Locate the cell with the specified text and output its [X, Y] center coordinate. 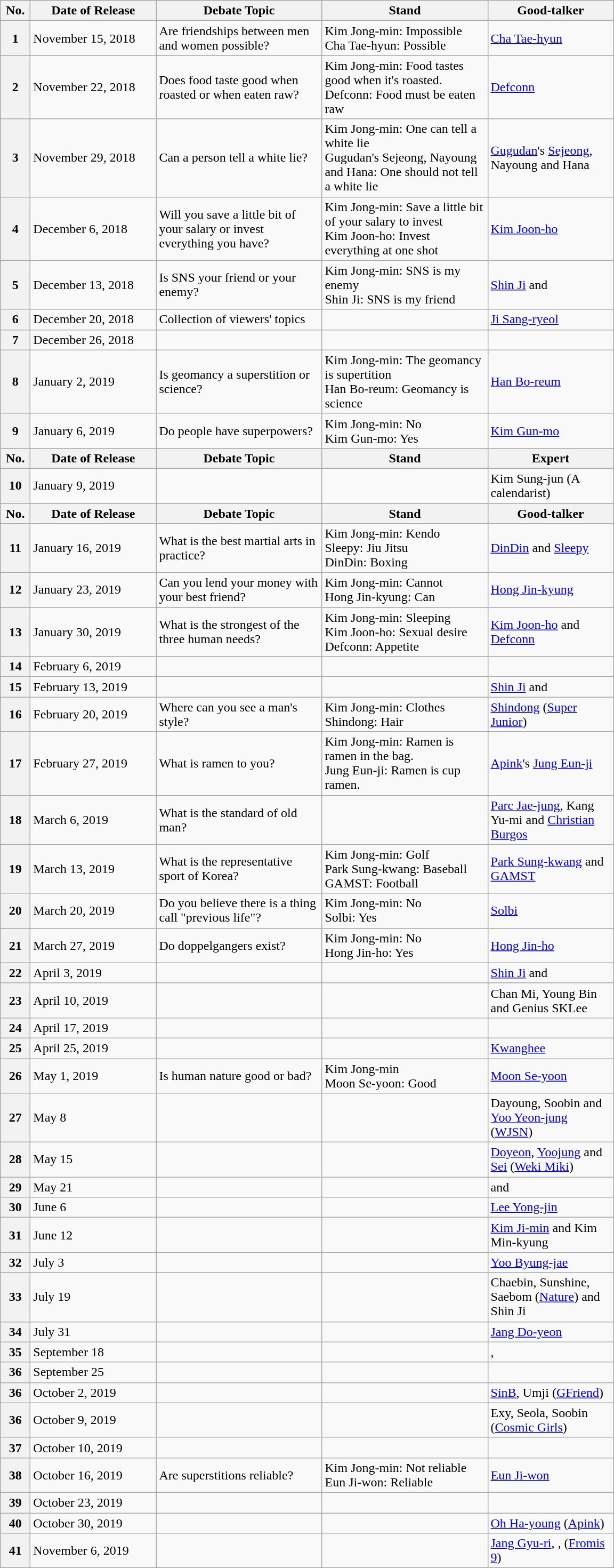
Kim Jong-min: Ramen is ramen in the bag.Jung Eun-ji: Ramen is cup ramen. [405, 764]
DinDin and Sleepy [551, 548]
Kim Jong-min: Not reliableEun Ji-won: Reliable [405, 1475]
35 [15, 1352]
April 17, 2019 [93, 1028]
Are superstitions reliable? [239, 1475]
May 1, 2019 [93, 1075]
October 9, 2019 [93, 1420]
34 [15, 1332]
Can you lend your money with your best friend? [239, 590]
February 27, 2019 [93, 764]
December 26, 2018 [93, 340]
November 29, 2018 [93, 158]
What is ramen to you? [239, 764]
What is the best martial arts in practice? [239, 548]
Hong Jin-kyung [551, 590]
Kim Joon-ho and Defconn [551, 632]
Kim Jong-minMoon Se-yoon: Good [405, 1075]
June 12 [93, 1235]
Kim Jong-min: Save a little bit of your salary to investKim Joon-ho: Invest everything at one shot [405, 228]
December 20, 2018 [93, 319]
October 30, 2019 [93, 1523]
31 [15, 1235]
April 10, 2019 [93, 1001]
16 [15, 715]
March 20, 2019 [93, 911]
February 20, 2019 [93, 715]
18 [15, 820]
November 22, 2018 [93, 87]
Where can you see a man's style? [239, 715]
Kim Jong-min: SNS is my enemyShin Ji: SNS is my friend [405, 285]
41 [15, 1551]
Jang Gyu-ri, , (Fromis 9) [551, 1551]
7 [15, 340]
June 6 [93, 1207]
Defconn [551, 87]
Kim Jong-min: GolfPark Sung-kwang: BaseballGAMST: Football [405, 869]
Kim Jong-min: Food tastes good when it's roasted.Defconn: Food must be eaten raw [405, 87]
January 6, 2019 [93, 431]
6 [15, 319]
30 [15, 1207]
Gugudan's Sejeong, Nayoung and Hana [551, 158]
Doyeon, Yoojung and Sei (Weki Miki) [551, 1159]
Parc Jae-jung, Kang Yu-mi and Christian Burgos [551, 820]
April 25, 2019 [93, 1048]
October 16, 2019 [93, 1475]
1 [15, 38]
Does food taste good when roasted or when eaten raw? [239, 87]
Do you believe there is a thing call "previous life"? [239, 911]
Shindong (Super Junior) [551, 715]
21 [15, 945]
July 31 [93, 1332]
November 6, 2019 [93, 1551]
12 [15, 590]
Apink's Jung Eun-ji [551, 764]
Kim Jong-min: NoKim Gun-mo: Yes [405, 431]
Ji Sang-ryeol [551, 319]
Do people have superpowers? [239, 431]
December 6, 2018 [93, 228]
July 19 [93, 1297]
January 2, 2019 [93, 382]
Kim Gun-mo [551, 431]
20 [15, 911]
5 [15, 285]
Kim Jong-min: One can tell a white lieGugudan's Sejeong, Nayoung and Hana: One should not tell a white lie [405, 158]
, [551, 1352]
Kim Jong-min: KendoSleepy: Jiu JitsuDinDin: Boxing [405, 548]
Kim Joon-ho [551, 228]
September 18 [93, 1352]
May 8 [93, 1118]
3 [15, 158]
Jang Do-yeon [551, 1332]
22 [15, 973]
Dayoung, Soobin and Yoo Yeon-jung (WJSN) [551, 1118]
25 [15, 1048]
13 [15, 632]
January 9, 2019 [93, 485]
Is human nature good or bad? [239, 1075]
Moon Se-yoon [551, 1075]
January 30, 2019 [93, 632]
What is the standard of old man? [239, 820]
Cha Tae-hyun [551, 38]
33 [15, 1297]
29 [15, 1187]
19 [15, 869]
26 [15, 1075]
Exy, Seola, Soobin (Cosmic Girls) [551, 1420]
Do doppelgangers exist? [239, 945]
Chan Mi, Young Bin and Genius SKLee [551, 1001]
May 15 [93, 1159]
March 27, 2019 [93, 945]
January 16, 2019 [93, 548]
January 23, 2019 [93, 590]
2 [15, 87]
38 [15, 1475]
27 [15, 1118]
Eun Ji-won [551, 1475]
Kim Ji-min and Kim Min-kyung [551, 1235]
39 [15, 1502]
8 [15, 382]
Kim Jong-min: NoHong Jin-ho: Yes [405, 945]
and [551, 1187]
March 6, 2019 [93, 820]
14 [15, 667]
Chaebin, Sunshine, Saebom (Nature) and Shin Ji [551, 1297]
Kim Jong-min: The geomancy is supertitionHan Bo-reum: Geomancy is science [405, 382]
Yoo Byung-jae [551, 1262]
September 25 [93, 1372]
Hong Jin-ho [551, 945]
October 10, 2019 [93, 1447]
Kim Jong-min: ClothesShindong: Hair [405, 715]
15 [15, 687]
April 3, 2019 [93, 973]
Is geomancy a superstition or science? [239, 382]
Are friendships between men and women possible? [239, 38]
Solbi [551, 911]
32 [15, 1262]
Kim Jong-min: SleepingKim Joon-ho: Sexual desireDefconn: Appetite [405, 632]
February 13, 2019 [93, 687]
Expert [551, 458]
February 6, 2019 [93, 667]
Will you save a little bit of your salary or invest everything you have? [239, 228]
October 23, 2019 [93, 1502]
9 [15, 431]
Han Bo-reum [551, 382]
Park Sung-kwang and GAMST [551, 869]
Kwanghee [551, 1048]
March 13, 2019 [93, 869]
Can a person tell a white lie? [239, 158]
November 15, 2018 [93, 38]
Is SNS your friend or your enemy? [239, 285]
July 3 [93, 1262]
37 [15, 1447]
11 [15, 548]
October 2, 2019 [93, 1393]
24 [15, 1028]
SinB, Umji (GFriend) [551, 1393]
10 [15, 485]
23 [15, 1001]
28 [15, 1159]
40 [15, 1523]
What is the representative sport of Korea? [239, 869]
Kim Jong-min: CannotHong Jin-kyung: Can [405, 590]
4 [15, 228]
17 [15, 764]
May 21 [93, 1187]
Kim Jong-min: NoSolbi: Yes [405, 911]
Kim Sung-jun (A calendarist) [551, 485]
Collection of viewers' topics [239, 319]
Lee Yong-jin [551, 1207]
December 13, 2018 [93, 285]
Kim Jong-min: ImpossibleCha Tae-hyun: Possible [405, 38]
Oh Ha-young (Apink) [551, 1523]
What is the strongest of the three human needs? [239, 632]
